Pinpoint the cell where the given text exists, returning its [X, Y] midpoint coordinate. 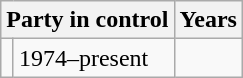
1974–present [94, 58]
Party in control [88, 20]
Years [208, 20]
